Return the [x, y] coordinate for the center point of the cell that contains the specified text.  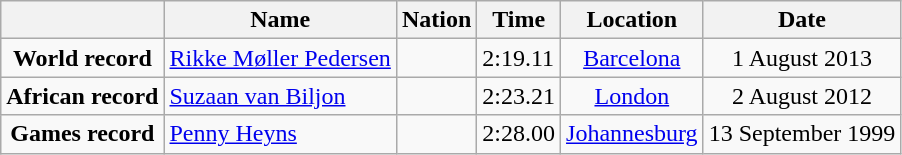
Suzaan van Biljon [280, 96]
Penny Heyns [280, 134]
Games record [82, 134]
Johannesburg [632, 134]
2:23.21 [519, 96]
Barcelona [632, 58]
London [632, 96]
13 September 1999 [802, 134]
Time [519, 20]
Date [802, 20]
2:19.11 [519, 58]
2 August 2012 [802, 96]
Name [280, 20]
Location [632, 20]
2:28.00 [519, 134]
African record [82, 96]
Nation [436, 20]
World record [82, 58]
Rikke Møller Pedersen [280, 58]
1 August 2013 [802, 58]
